Pinpoint the cell where the given text exists, returning its (x, y) midpoint coordinate. 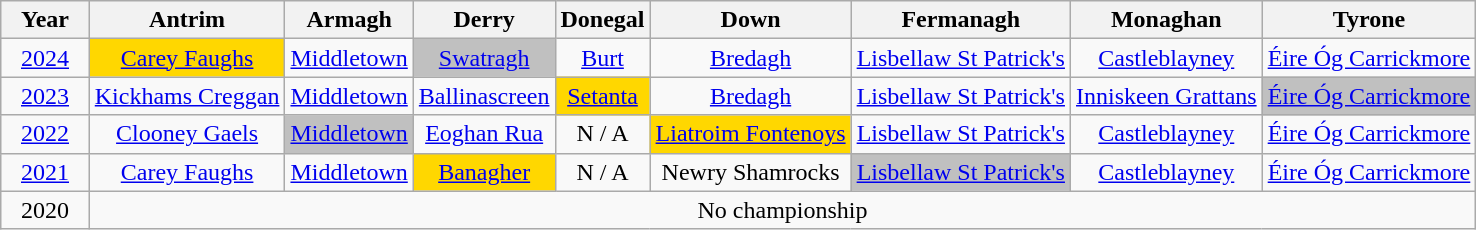
Burt (602, 58)
Derry (484, 20)
Monaghan (1166, 20)
Donegal (602, 20)
Kickhams Creggan (187, 96)
2023 (45, 96)
2020 (45, 210)
Setanta (602, 96)
Banagher (484, 172)
Clooney Gaels (187, 134)
Eoghan Rua (484, 134)
2021 (45, 172)
Inniskeen Grattans (1166, 96)
Newry Shamrocks (750, 172)
Swatragh (484, 58)
No championship (782, 210)
Down (750, 20)
Antrim (187, 20)
Ballinascreen (484, 96)
Year (45, 20)
Fermanagh (960, 20)
2024 (45, 58)
Armagh (349, 20)
Liatroim Fontenoys (750, 134)
Tyrone (1369, 20)
2022 (45, 134)
